For the text-containing cell, return its midpoint in (x, y) coordinate format. 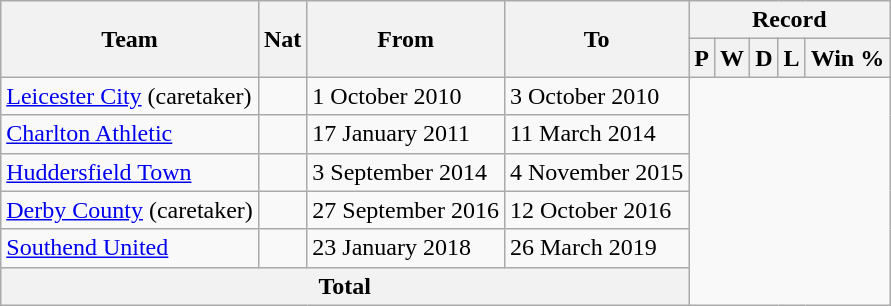
D (764, 58)
Win % (848, 58)
Southend United (130, 248)
3 September 2014 (406, 172)
27 September 2016 (406, 210)
From (406, 39)
11 March 2014 (596, 134)
12 October 2016 (596, 210)
17 January 2011 (406, 134)
L (792, 58)
3 October 2010 (596, 96)
26 March 2019 (596, 248)
Leicester City (caretaker) (130, 96)
4 November 2015 (596, 172)
Charlton Athletic (130, 134)
W (732, 58)
To (596, 39)
Total (345, 286)
Team (130, 39)
1 October 2010 (406, 96)
Huddersfield Town (130, 172)
Record (790, 20)
23 January 2018 (406, 248)
Derby County (caretaker) (130, 210)
Nat (282, 39)
P (702, 58)
